Capture the cell that displays the provided text and extract its [X, Y] central coordinate. 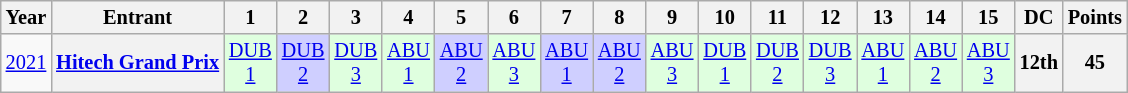
12 [830, 17]
1 [250, 17]
6 [514, 17]
Hitech Grand Prix [138, 63]
Year [26, 17]
11 [778, 17]
2021 [26, 63]
14 [936, 17]
12th [1039, 63]
13 [882, 17]
10 [724, 17]
Points [1095, 17]
9 [672, 17]
45 [1095, 63]
15 [988, 17]
2 [304, 17]
8 [620, 17]
5 [462, 17]
3 [356, 17]
Entrant [138, 17]
7 [566, 17]
DC [1039, 17]
4 [408, 17]
